Detect which cell encompasses the target text, then output its (X, Y) center coordinate. 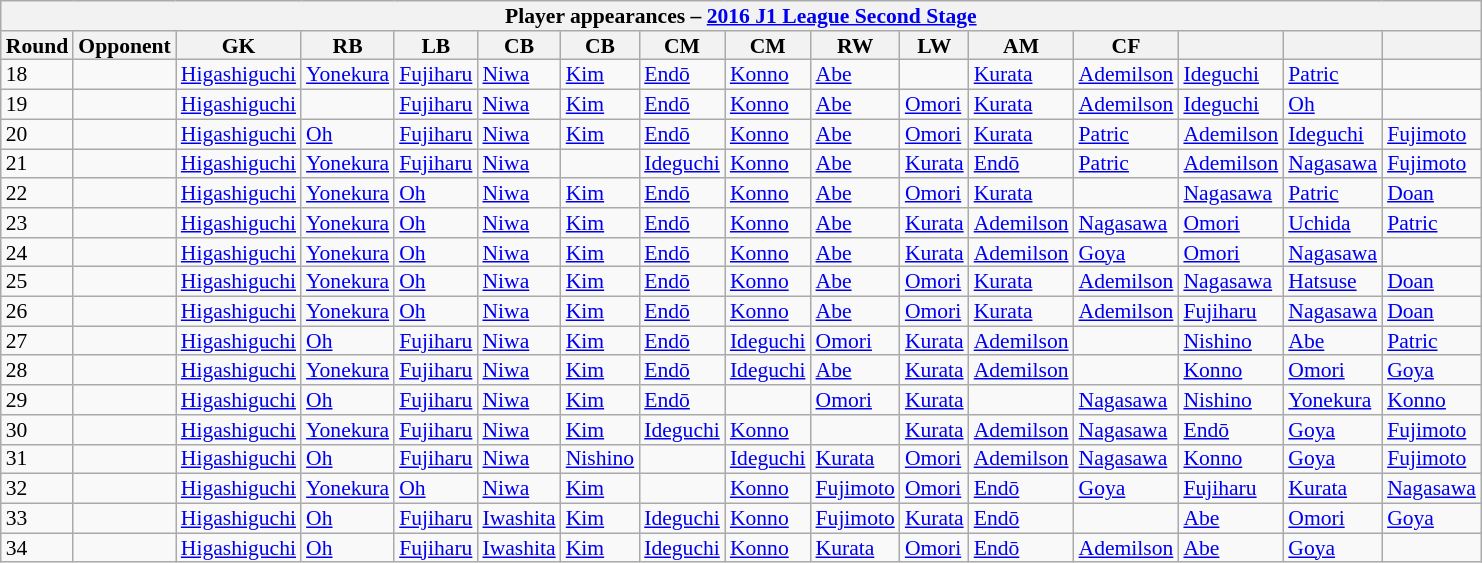
31 (38, 459)
26 (38, 312)
LW (934, 46)
Round (38, 46)
30 (38, 430)
28 (38, 371)
25 (38, 282)
GK (238, 46)
32 (38, 489)
18 (38, 75)
LB (436, 46)
19 (38, 105)
33 (38, 519)
CF (1126, 46)
22 (38, 193)
Uchida (1332, 223)
27 (38, 341)
24 (38, 253)
29 (38, 400)
AM (1022, 46)
Hatsuse (1332, 282)
Opponent (124, 46)
23 (38, 223)
21 (38, 164)
34 (38, 548)
RW (856, 46)
Player appearances – 2016 J1 League Second Stage (741, 16)
20 (38, 134)
RB (348, 46)
